Extract the (X, Y) coordinate from the center of the cell holding the provided text.  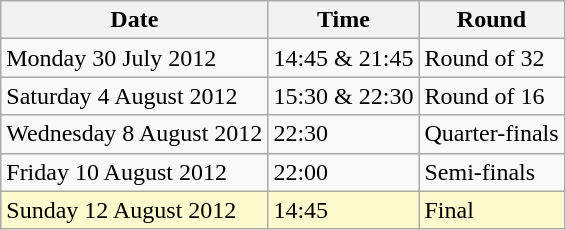
Wednesday 8 August 2012 (134, 134)
22:30 (344, 134)
Quarter-finals (492, 134)
Final (492, 210)
Sunday 12 August 2012 (134, 210)
Round of 32 (492, 58)
Round of 16 (492, 96)
Date (134, 20)
22:00 (344, 172)
Saturday 4 August 2012 (134, 96)
14:45 (344, 210)
Semi-finals (492, 172)
Time (344, 20)
Round (492, 20)
Monday 30 July 2012 (134, 58)
15:30 & 22:30 (344, 96)
Friday 10 August 2012 (134, 172)
14:45 & 21:45 (344, 58)
